Identify which cell holds the provided text, then report its (x, y) central coordinate. 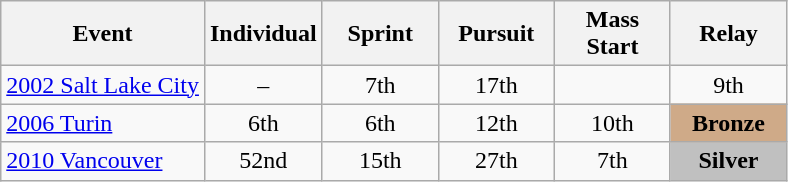
2006 Turin (103, 123)
Silver (728, 161)
2002 Salt Lake City (103, 85)
Bronze (728, 123)
Individual (263, 34)
10th (612, 123)
9th (728, 85)
12th (496, 123)
Pursuit (496, 34)
– (263, 85)
27th (496, 161)
15th (380, 161)
Sprint (380, 34)
Event (103, 34)
2010 Vancouver (103, 161)
Relay (728, 34)
17th (496, 85)
Mass Start (612, 34)
52nd (263, 161)
